Detect which cell encompasses the target text, then output its (X, Y) center coordinate. 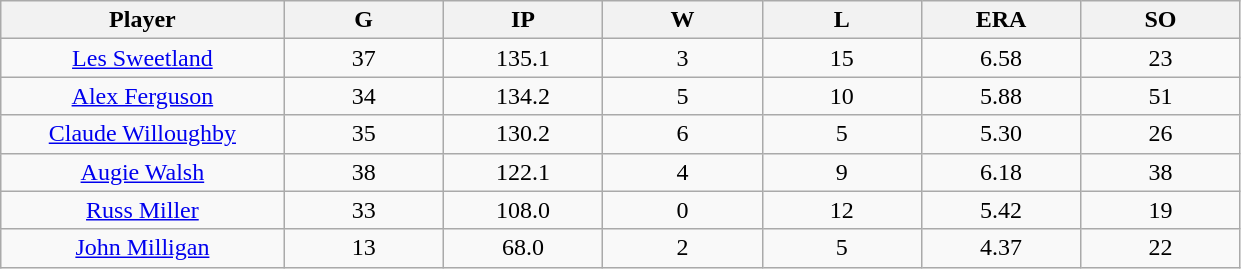
ERA (1000, 20)
12 (842, 210)
Augie Walsh (142, 172)
22 (1160, 248)
33 (364, 210)
35 (364, 134)
4.37 (1000, 248)
9 (842, 172)
4 (682, 172)
10 (842, 96)
5.42 (1000, 210)
Player (142, 20)
6.58 (1000, 58)
IP (522, 20)
37 (364, 58)
130.2 (522, 134)
15 (842, 58)
6.18 (1000, 172)
G (364, 20)
26 (1160, 134)
5.88 (1000, 96)
Alex Ferguson (142, 96)
6 (682, 134)
John Milligan (142, 248)
L (842, 20)
23 (1160, 58)
Claude Willoughby (142, 134)
19 (1160, 210)
108.0 (522, 210)
34 (364, 96)
0 (682, 210)
134.2 (522, 96)
W (682, 20)
SO (1160, 20)
2 (682, 248)
3 (682, 58)
122.1 (522, 172)
51 (1160, 96)
68.0 (522, 248)
Russ Miller (142, 210)
13 (364, 248)
135.1 (522, 58)
Les Sweetland (142, 58)
5.30 (1000, 134)
